Extract the [x, y] coordinate from the center of the cell holding the provided text.  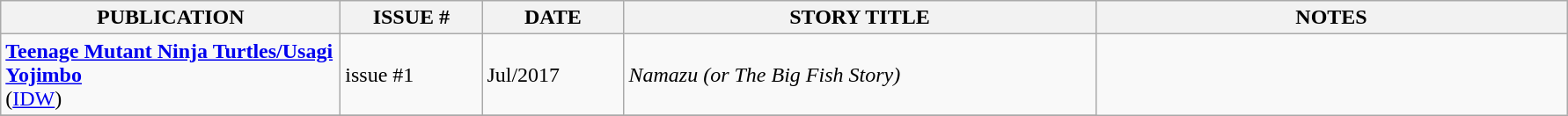
PUBLICATION [171, 18]
ISSUE # [412, 18]
DATE [553, 18]
issue #1 [412, 75]
Jul/2017 [553, 75]
Namazu (or The Big Fish Story) [860, 75]
Teenage Mutant Ninja Turtles/Usagi Yojimbo(IDW) [171, 75]
NOTES [1331, 18]
STORY TITLE [860, 18]
